Output the [X, Y] coordinate of the center of the cell containing the given text.  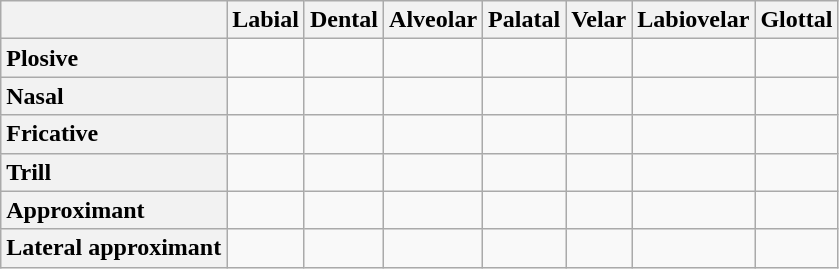
Dental [344, 20]
Glottal [796, 20]
Plosive [114, 58]
Alveolar [434, 20]
Palatal [524, 20]
Labial [266, 20]
Trill [114, 172]
Labiovelar [694, 20]
Nasal [114, 96]
Approximant [114, 210]
Lateral approximant [114, 248]
Velar [599, 20]
Fricative [114, 134]
